Scan for the cell matching the given text and deliver its (x, y) coordinate at center. 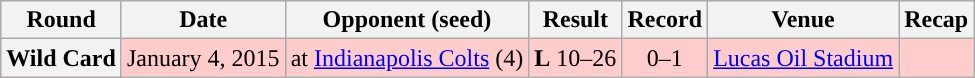
Venue (804, 20)
L 10–26 (576, 58)
Record (665, 20)
Lucas Oil Stadium (804, 58)
at Indianapolis Colts (4) (407, 58)
Result (576, 20)
0–1 (665, 58)
Recap (936, 20)
Opponent (seed) (407, 20)
Date (203, 20)
January 4, 2015 (203, 58)
Wild Card (62, 58)
Round (62, 20)
